Detect which cell encompasses the target text, then output its [X, Y] center coordinate. 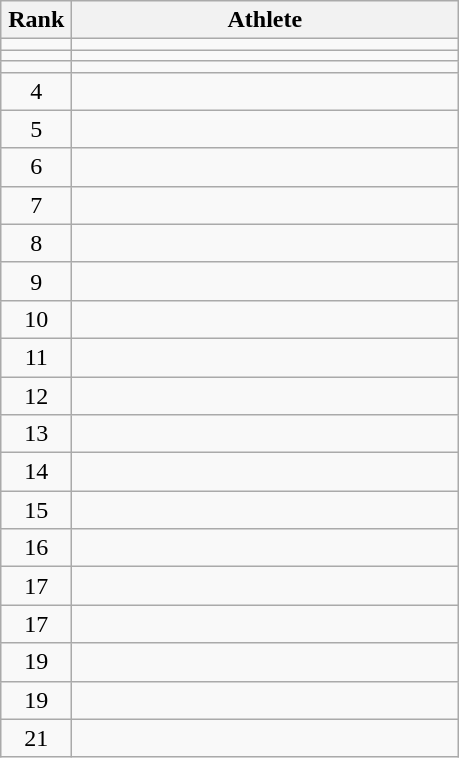
6 [36, 167]
7 [36, 205]
5 [36, 129]
Rank [36, 20]
13 [36, 434]
16 [36, 548]
11 [36, 357]
15 [36, 510]
12 [36, 395]
8 [36, 243]
14 [36, 472]
4 [36, 91]
9 [36, 281]
10 [36, 319]
Athlete [265, 20]
21 [36, 738]
